Output the [X, Y] coordinate of the center of the cell containing the given text.  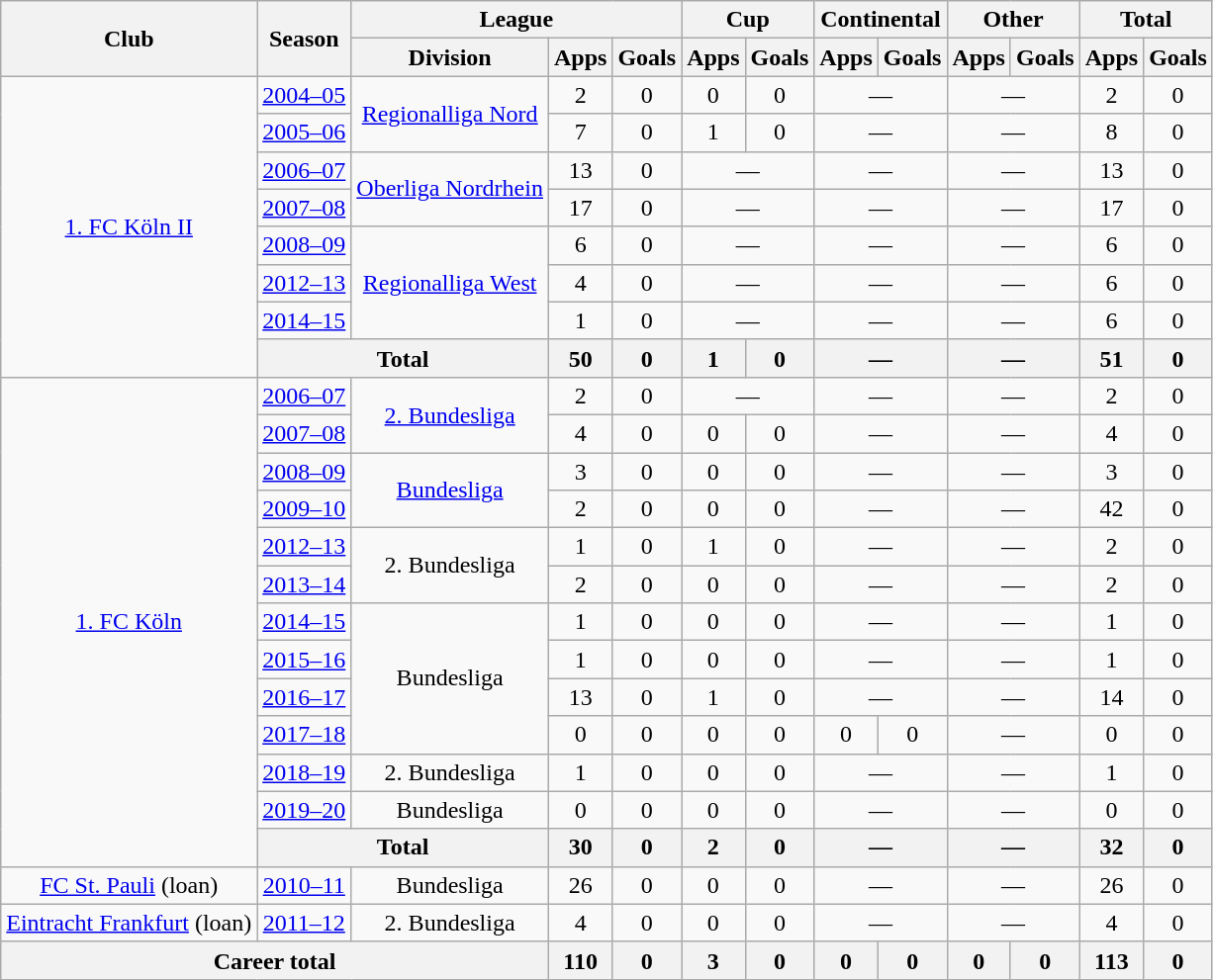
Eintracht Frankfurt (loan) [129, 923]
League [516, 20]
Season [305, 39]
2010–11 [305, 885]
2005–06 [305, 133]
Career total [275, 960]
7 [580, 133]
2004–05 [305, 95]
Continental [881, 20]
Club [129, 39]
Regionalliga West [450, 283]
Division [450, 57]
32 [1111, 847]
2013–14 [305, 584]
2017–18 [305, 735]
50 [580, 358]
42 [1111, 509]
110 [580, 960]
2015–16 [305, 660]
2009–10 [305, 509]
Oberliga Nordrhein [450, 189]
8 [1111, 133]
51 [1111, 358]
14 [1111, 697]
2019–20 [305, 810]
Regionalliga Nord [450, 114]
2011–12 [305, 923]
1. FC Köln II [129, 226]
2016–17 [305, 697]
30 [580, 847]
Other [1013, 20]
1. FC Köln [129, 621]
113 [1111, 960]
2018–19 [305, 772]
FC St. Pauli (loan) [129, 885]
Cup [748, 20]
